Extract the (x, y) coordinate from the center of the cell holding the provided text.  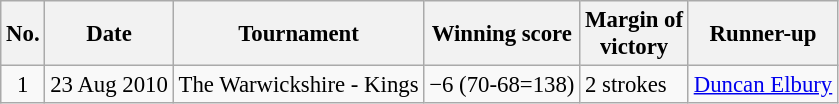
Winning score (502, 34)
−6 (70-68=138) (502, 85)
2 strokes (634, 85)
1 (23, 85)
23 Aug 2010 (109, 85)
Date (109, 34)
Runner-up (762, 34)
No. (23, 34)
The Warwickshire - Kings (298, 85)
Duncan Elbury (762, 85)
Tournament (298, 34)
Margin ofvictory (634, 34)
